Capture the cell that displays the provided text and extract its (X, Y) central coordinate. 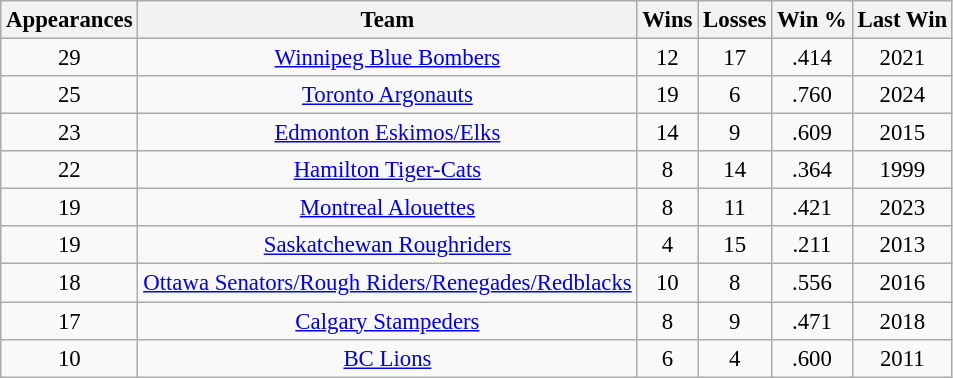
2021 (902, 58)
12 (668, 58)
2018 (902, 321)
.471 (812, 321)
Saskatchewan Roughriders (388, 245)
22 (70, 170)
2013 (902, 245)
Losses (735, 20)
18 (70, 283)
2015 (902, 133)
11 (735, 208)
Toronto Argonauts (388, 95)
.364 (812, 170)
.600 (812, 358)
Team (388, 20)
Wins (668, 20)
1999 (902, 170)
.760 (812, 95)
Win % (812, 20)
Appearances (70, 20)
2016 (902, 283)
BC Lions (388, 358)
.414 (812, 58)
Last Win (902, 20)
2011 (902, 358)
2024 (902, 95)
.609 (812, 133)
15 (735, 245)
Hamilton Tiger-Cats (388, 170)
.421 (812, 208)
Calgary Stampeders (388, 321)
.211 (812, 245)
Edmonton Eskimos/Elks (388, 133)
.556 (812, 283)
Montreal Alouettes (388, 208)
25 (70, 95)
2023 (902, 208)
Winnipeg Blue Bombers (388, 58)
Ottawa Senators/Rough Riders/Renegades/Redblacks (388, 283)
23 (70, 133)
29 (70, 58)
